Search for the cell housing the specified text and yield its [X, Y] center coordinate. 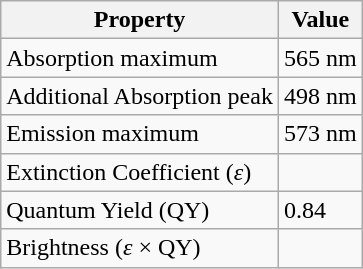
Quantum Yield (QY) [140, 210]
Additional Absorption peak [140, 96]
0.84 [320, 210]
565 nm [320, 58]
Value [320, 20]
Extinction Coefficient (ε) [140, 172]
Property [140, 20]
Brightness (ε × QY) [140, 248]
Emission maximum [140, 134]
498 nm [320, 96]
573 nm [320, 134]
Absorption maximum [140, 58]
